Return [x, y] of the center of cell containing provided text 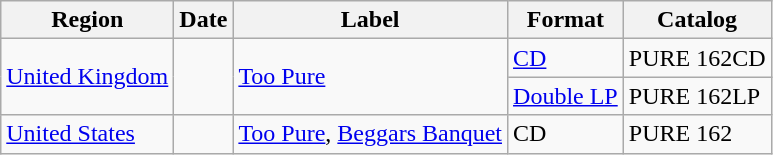
Format [566, 20]
Double LP [566, 96]
United States [88, 134]
PURE 162 [697, 134]
Too Pure, Beggars Banquet [370, 134]
Too Pure [370, 77]
PURE 162LP [697, 96]
Region [88, 20]
United Kingdom [88, 77]
PURE 162CD [697, 58]
Label [370, 20]
Date [204, 20]
Catalog [697, 20]
